Return (X, Y) of the center of cell containing provided text 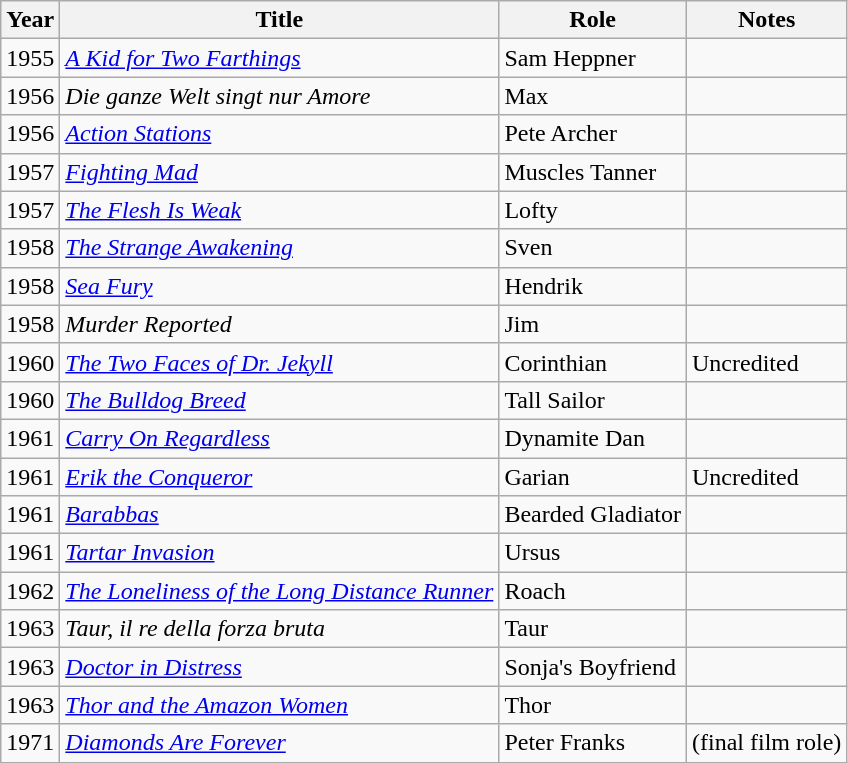
Tartar Invasion (280, 553)
Bearded Gladiator (593, 515)
1955 (30, 58)
Sonja's Boyfriend (593, 667)
(final film role) (767, 743)
Hendrik (593, 286)
A Kid for Two Farthings (280, 58)
Sven (593, 248)
Barabbas (280, 515)
Sam Heppner (593, 58)
1962 (30, 591)
Ursus (593, 553)
Pete Archer (593, 134)
The Flesh Is Weak (280, 210)
The Bulldog Breed (280, 400)
Title (280, 20)
Corinthian (593, 362)
Diamonds Are Forever (280, 743)
Peter Franks (593, 743)
Garian (593, 477)
Max (593, 96)
Taur, il re della forza bruta (280, 629)
The Strange Awakening (280, 248)
Role (593, 20)
1971 (30, 743)
Tall Sailor (593, 400)
Action Stations (280, 134)
The Two Faces of Dr. Jekyll (280, 362)
Thor (593, 705)
Roach (593, 591)
The Loneliness of the Long Distance Runner (280, 591)
Doctor in Distress (280, 667)
Notes (767, 20)
Dynamite Dan (593, 438)
Fighting Mad (280, 172)
Jim (593, 324)
Sea Fury (280, 286)
Lofty (593, 210)
Die ganze Welt singt nur Amore (280, 96)
Muscles Tanner (593, 172)
Murder Reported (280, 324)
Erik the Conqueror (280, 477)
Year (30, 20)
Carry On Regardless (280, 438)
Thor and the Amazon Women (280, 705)
Taur (593, 629)
